Detect which cell encompasses the target text, then output its [x, y] center coordinate. 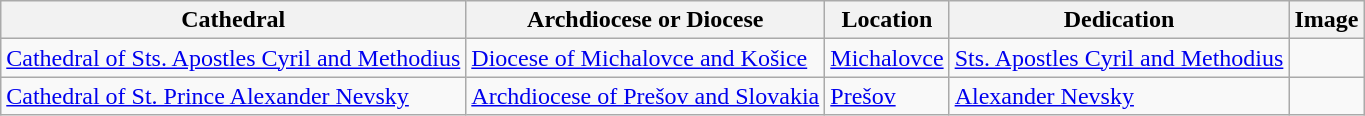
Michalovce [887, 58]
Location [887, 20]
Image [1326, 20]
Cathedral of St. Prince Alexander Nevsky [234, 96]
Archdiocese or Diocese [646, 20]
Prešov [887, 96]
Cathedral [234, 20]
Alexander Nevsky [1119, 96]
Diocese of Michalovce and Košice [646, 58]
Cathedral of Sts. Apostles Cyril and Methodius [234, 58]
Archdiocese of Prešov and Slovakia [646, 96]
Sts. Apostles Cyril and Methodius [1119, 58]
Dedication [1119, 20]
